Locate the cell with the specified text and output its [x, y] center coordinate. 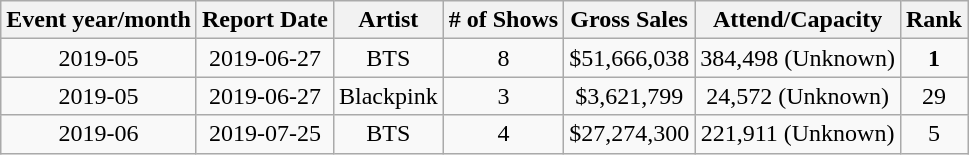
Report Date [264, 20]
2019-07-25 [264, 134]
$3,621,799 [630, 96]
24,572 (Unknown) [798, 96]
5 [934, 134]
2019-06 [99, 134]
384,498 (Unknown) [798, 58]
29 [934, 96]
221,911 (Unknown) [798, 134]
1 [934, 58]
3 [503, 96]
Rank [934, 20]
$27,274,300 [630, 134]
Blackpink [388, 96]
# of Shows [503, 20]
Attend/Capacity [798, 20]
4 [503, 134]
Artist [388, 20]
Event year/month [99, 20]
8 [503, 58]
$51,666,038 [630, 58]
Gross Sales [630, 20]
